For the text-containing cell, return its midpoint in (X, Y) coordinate format. 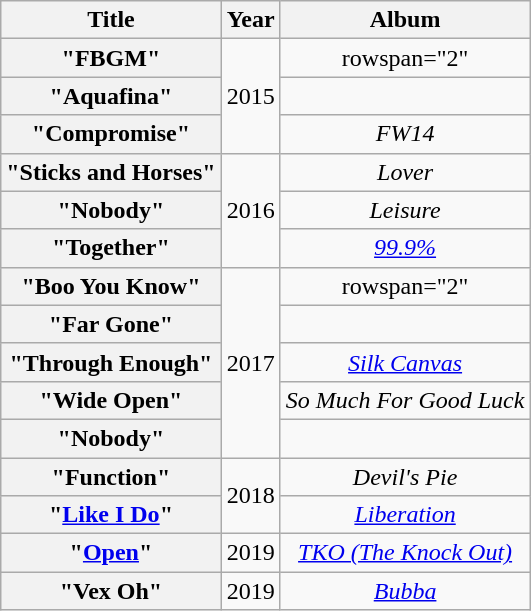
"Sticks and Horses" (111, 172)
Devil's Pie (405, 477)
Bubba (405, 591)
"Together" (111, 248)
FW14 (405, 134)
Year (250, 20)
"Vex Oh" (111, 591)
"Through Enough" (111, 362)
"Compromise" (111, 134)
"Like I Do" (111, 515)
"Open" (111, 553)
"Boo You Know" (111, 286)
"Far Gone" (111, 324)
"Function" (111, 477)
Silk Canvas (405, 362)
TKO (The Knock Out) (405, 553)
2015 (250, 96)
"FBGM" (111, 58)
"Wide Open" (111, 400)
Lover (405, 172)
2018 (250, 496)
"Aquafina" (111, 96)
Album (405, 20)
99.9% (405, 248)
2016 (250, 210)
2017 (250, 362)
Leisure (405, 210)
Liberation (405, 515)
Title (111, 20)
So Much For Good Luck (405, 400)
